Return the [x, y] coordinate for the center point of the cell that contains the specified text.  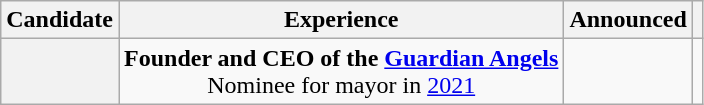
Announced [628, 20]
Founder and CEO of the Guardian AngelsNominee for mayor in 2021 [340, 72]
Candidate [60, 20]
Experience [340, 20]
